Extract the [x, y] coordinate from the center of the cell holding the provided text.  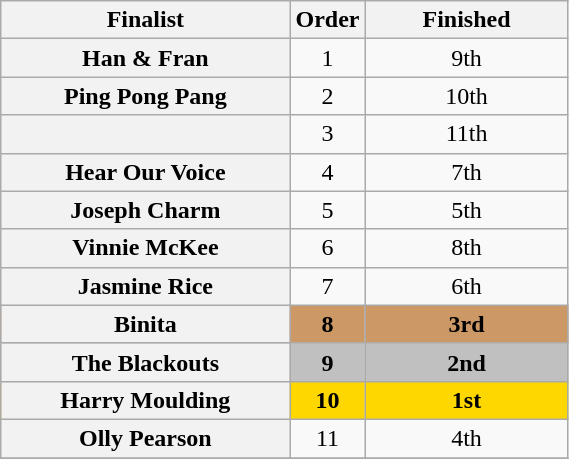
2nd [466, 362]
3 [328, 134]
8 [328, 324]
6 [328, 248]
5 [328, 210]
Finished [466, 20]
The Blackouts [146, 362]
Finalist [146, 20]
Olly Pearson [146, 438]
Han & Fran [146, 58]
8th [466, 248]
6th [466, 286]
Vinnie McKee [146, 248]
10th [466, 96]
11 [328, 438]
Ping Pong Pang [146, 96]
4 [328, 172]
7 [328, 286]
5th [466, 210]
9 [328, 362]
11th [466, 134]
4th [466, 438]
Harry Moulding [146, 400]
10 [328, 400]
Binita [146, 324]
7th [466, 172]
Jasmine Rice [146, 286]
Joseph Charm [146, 210]
2 [328, 96]
1st [466, 400]
9th [466, 58]
Order [328, 20]
3rd [466, 324]
1 [328, 58]
Hear Our Voice [146, 172]
